Determine the [X, Y] coordinate at the center of the cell enclosing the given text.  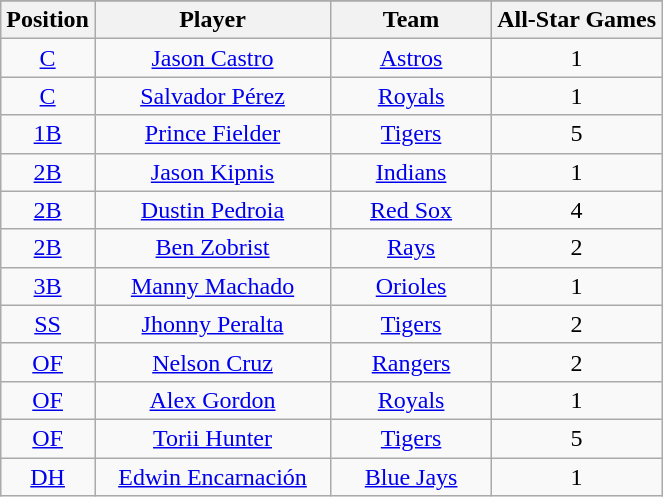
Team [412, 20]
Red Sox [412, 210]
Manny Machado [212, 286]
3B [48, 286]
Jason Kipnis [212, 172]
Edwin Encarnación [212, 477]
DH [48, 477]
Jason Castro [212, 58]
Nelson Cruz [212, 362]
Prince Fielder [212, 134]
Rays [412, 248]
Indians [412, 172]
4 [577, 210]
Torii Hunter [212, 438]
Player [212, 20]
Position [48, 20]
Alex Gordon [212, 400]
Orioles [412, 286]
SS [48, 324]
Jhonny Peralta [212, 324]
Astros [412, 58]
All-Star Games [577, 20]
Salvador Pérez [212, 96]
1B [48, 134]
Rangers [412, 362]
Blue Jays [412, 477]
Dustin Pedroia [212, 210]
Ben Zobrist [212, 248]
